Extract the [x, y] coordinate from the center of the cell holding the provided text.  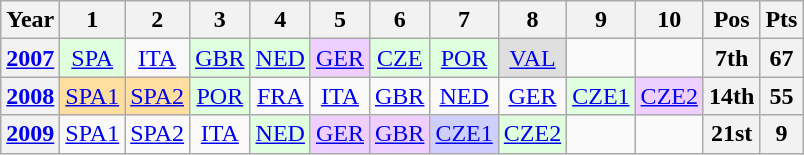
7 [464, 20]
2007 [30, 58]
2008 [30, 96]
6 [399, 20]
FRA [280, 96]
VAL [532, 58]
Pos [731, 20]
1 [92, 20]
3 [220, 20]
CZE [399, 58]
2009 [30, 134]
SPA [92, 58]
10 [669, 20]
2 [158, 20]
14th [731, 96]
5 [340, 20]
55 [782, 96]
67 [782, 58]
7th [731, 58]
21st [731, 134]
8 [532, 20]
4 [280, 20]
Year [30, 20]
Pts [782, 20]
